Output the (x, y) coordinate of the center of the cell containing the given text.  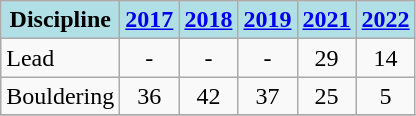
36 (150, 96)
14 (386, 58)
2022 (386, 20)
37 (268, 96)
42 (208, 96)
5 (386, 96)
2018 (208, 20)
29 (326, 58)
2021 (326, 20)
25 (326, 96)
2019 (268, 20)
Bouldering (60, 96)
Lead (60, 58)
Discipline (60, 20)
2017 (150, 20)
